Return (x, y) of the center of cell containing provided text 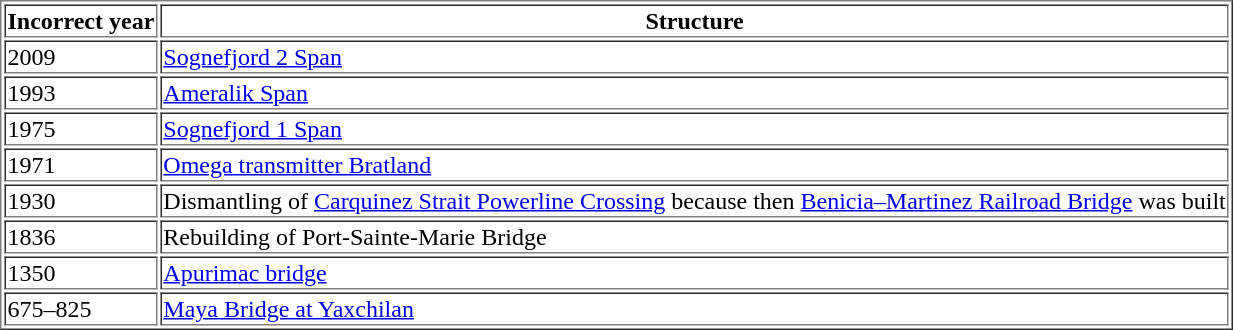
1930 (80, 200)
Rebuilding of Port-Sainte-Marie Bridge (694, 236)
675–825 (80, 308)
2009 (80, 56)
Sognefjord 1 Span (694, 128)
Sognefjord 2 Span (694, 56)
Dismantling of Carquinez Strait Powerline Crossing because then Benicia–Martinez Railroad Bridge was built (694, 200)
Structure (694, 20)
Apurimac bridge (694, 272)
1975 (80, 128)
Incorrect year (80, 20)
Ameralik Span (694, 92)
Maya Bridge at Yaxchilan (694, 308)
1993 (80, 92)
Omega transmitter Bratland (694, 164)
1971 (80, 164)
1836 (80, 236)
1350 (80, 272)
